Extract the [x, y] coordinate from the center of the cell holding the provided text.  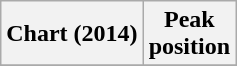
Chart (2014) [72, 34]
Peakposition [189, 34]
